Return [X, Y] of the center of cell containing provided text 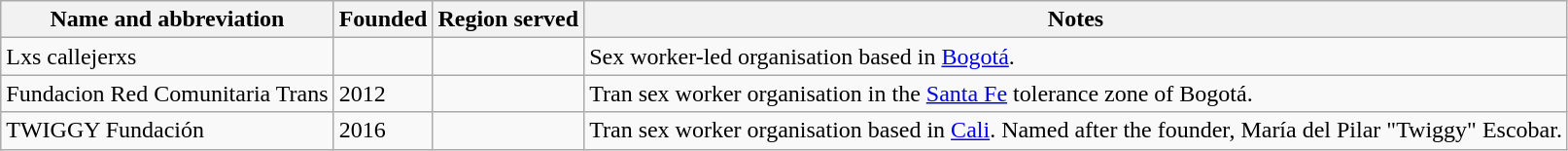
Founded [383, 19]
2012 [383, 94]
Sex worker-led organisation based in Bogotá. [1076, 57]
TWIGGY Fundación [167, 131]
2016 [383, 131]
Fundacion Red Comunitaria Trans [167, 94]
Region served [508, 19]
Notes [1076, 19]
Lxs callejerxs [167, 57]
Tran sex worker organisation in the Santa Fe tolerance zone of Bogotá. [1076, 94]
Tran sex worker organisation based in Cali. Named after the founder, María del Pilar "Twiggy" Escobar. [1076, 131]
Name and abbreviation [167, 19]
